For the text-containing cell, return its midpoint in [X, Y] coordinate format. 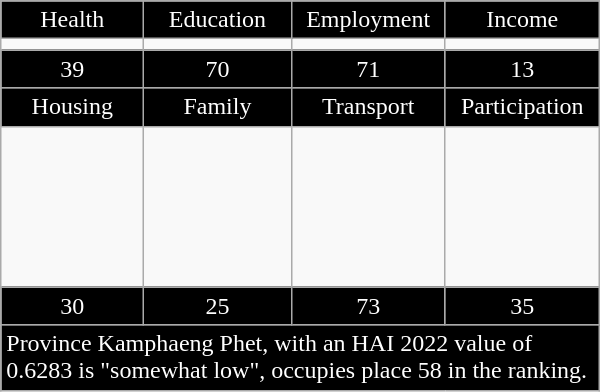
25 [218, 306]
39 [72, 69]
13 [522, 69]
Employment [368, 20]
35 [522, 306]
30 [72, 306]
70 [218, 69]
Transport [368, 107]
73 [368, 306]
Participation [522, 107]
Income [522, 20]
Province Kamphaeng Phet, with an HAI 2022 value of 0.6283 is "somewhat low", occupies place 58 in the ranking. [300, 358]
Housing [72, 107]
Health [72, 20]
Family [218, 107]
Education [218, 20]
71 [368, 69]
